Pinpoint the cell where the given text exists, returning its (x, y) midpoint coordinate. 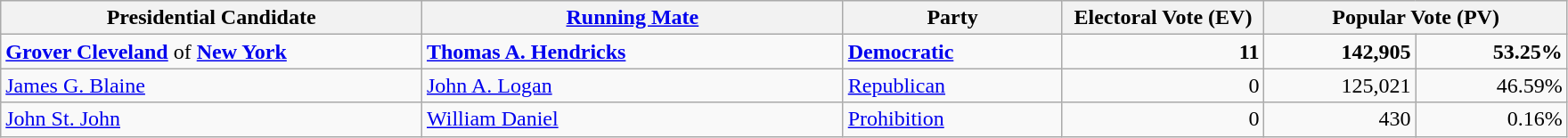
125,021 (1340, 85)
Grover Cleveland of New York (212, 52)
53.25% (1491, 52)
James G. Blaine (212, 85)
11 (1164, 52)
142,905 (1340, 52)
John St. John (212, 119)
Popular Vote (PV) (1416, 18)
46.59% (1491, 85)
Presidential Candidate (212, 18)
William Daniel (633, 119)
430 (1340, 119)
Democratic (952, 52)
Thomas A. Hendricks (633, 52)
Electoral Vote (EV) (1164, 18)
Prohibition (952, 119)
Running Mate (633, 18)
John A. Logan (633, 85)
0.16% (1491, 119)
Party (952, 18)
Republican (952, 85)
